Extract the [X, Y] coordinate from the center of the cell holding the provided text.  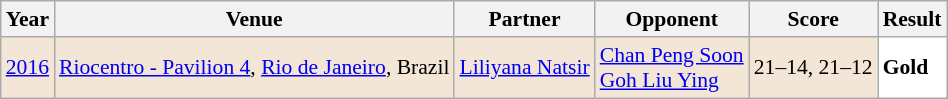
Opponent [672, 19]
Year [28, 19]
Liliyana Natsir [524, 68]
21–14, 21–12 [814, 68]
Chan Peng Soon Goh Liu Ying [672, 68]
Venue [254, 19]
Gold [912, 68]
Score [814, 19]
Partner [524, 19]
Riocentro - Pavilion 4, Rio de Janeiro, Brazil [254, 68]
2016 [28, 68]
Result [912, 19]
